Detect which cell encompasses the target text, then output its (X, Y) center coordinate. 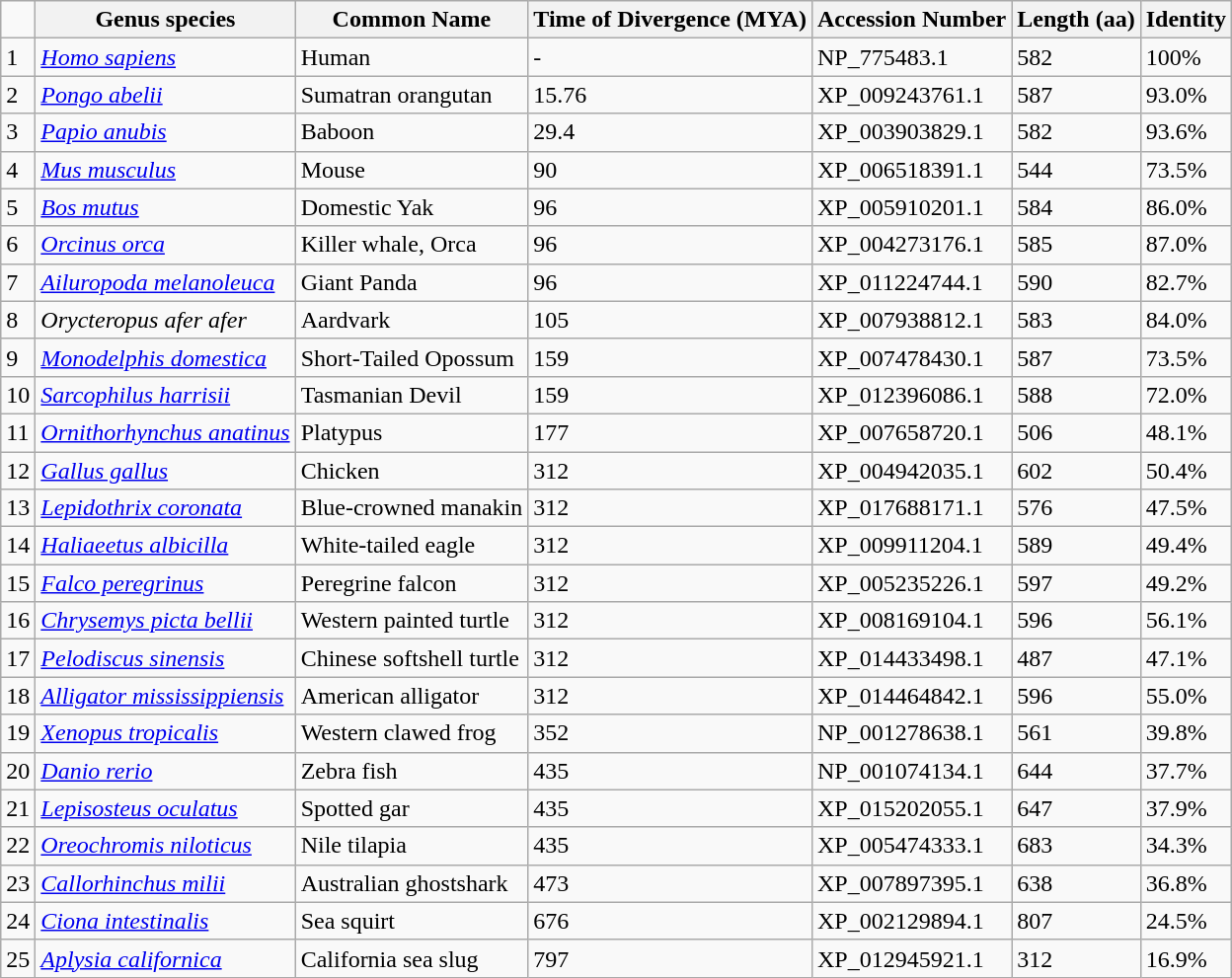
47.5% (1186, 508)
Identity (1186, 20)
4 (18, 170)
XP_015202055.1 (911, 808)
5 (18, 207)
Orycteropus afer afer (166, 320)
Callorhinchus milii (166, 883)
Human (412, 57)
11 (18, 432)
XP_002129894.1 (911, 921)
683 (1076, 846)
22 (18, 846)
XP_007938812.1 (911, 320)
Western painted turtle (412, 621)
7 (18, 282)
561 (1076, 733)
47.1% (1186, 658)
XP_007478430.1 (911, 357)
Nile tilapia (412, 846)
487 (1076, 658)
15 (18, 583)
Sea squirt (412, 921)
50.4% (1186, 471)
Gallus gallus (166, 471)
Alligator mississippiensis (166, 696)
XP_004273176.1 (911, 245)
473 (670, 883)
82.7% (1186, 282)
Blue-crowned manakin (412, 508)
California sea slug (412, 958)
55.0% (1186, 696)
XP_005474333.1 (911, 846)
37.9% (1186, 808)
Mus musculus (166, 170)
644 (1076, 771)
Spotted gar (412, 808)
Sarcophilus harrisii (166, 395)
Tasmanian Devil (412, 395)
17 (18, 658)
12 (18, 471)
Pelodiscus sinensis (166, 658)
Killer whale, Orca (412, 245)
Australian ghostshark (412, 883)
647 (1076, 808)
352 (670, 733)
14 (18, 546)
100% (1186, 57)
XP_009243761.1 (911, 95)
37.7% (1186, 771)
2 (18, 95)
506 (1076, 432)
XP_012945921.1 (911, 958)
XP_014433498.1 (911, 658)
Xenopus tropicalis (166, 733)
Chrysemys picta bellii (166, 621)
American alligator (412, 696)
583 (1076, 320)
XP_017688171.1 (911, 508)
49.2% (1186, 583)
8 (18, 320)
Haliaeetus albicilla (166, 546)
602 (1076, 471)
25 (18, 958)
Oreochromis niloticus (166, 846)
585 (1076, 245)
Common Name (412, 20)
XP_008169104.1 (911, 621)
XP_003903829.1 (911, 132)
16.9% (1186, 958)
Aardvark (412, 320)
36.8% (1186, 883)
584 (1076, 207)
Chicken (412, 471)
21 (18, 808)
Lepisosteus oculatus (166, 808)
177 (670, 432)
NP_775483.1 (911, 57)
XP_007658720.1 (911, 432)
Papio anubis (166, 132)
87.0% (1186, 245)
XP_009911204.1 (911, 546)
24 (18, 921)
Ailuropoda melanoleuca (166, 282)
Monodelphis domestica (166, 357)
Falco peregrinus (166, 583)
19 (18, 733)
15.76 (670, 95)
Sumatran orangutan (412, 95)
90 (670, 170)
Peregrine falcon (412, 583)
XP_005910201.1 (911, 207)
Western clawed frog (412, 733)
Domestic Yak (412, 207)
Zebra fish (412, 771)
XP_014464842.1 (911, 696)
Bos mutus (166, 207)
676 (670, 921)
Danio rerio (166, 771)
Ciona intestinalis (166, 921)
6 (18, 245)
29.4 (670, 132)
10 (18, 395)
84.0% (1186, 320)
Homo sapiens (166, 57)
576 (1076, 508)
NP_001278638.1 (911, 733)
Time of Divergence (MYA) (670, 20)
590 (1076, 282)
XP_012396086.1 (911, 395)
- (670, 57)
93.0% (1186, 95)
48.1% (1186, 432)
105 (670, 320)
Aplysia californica (166, 958)
20 (18, 771)
589 (1076, 546)
Length (aa) (1076, 20)
Orcinus orca (166, 245)
72.0% (1186, 395)
Lepidothrix coronata (166, 508)
1 (18, 57)
23 (18, 883)
White-tailed eagle (412, 546)
Platypus (412, 432)
NP_001074134.1 (911, 771)
Mouse (412, 170)
Genus species (166, 20)
Accession Number (911, 20)
797 (670, 958)
93.6% (1186, 132)
3 (18, 132)
Ornithorhynchus anatinus (166, 432)
9 (18, 357)
Short-Tailed Opossum (412, 357)
XP_004942035.1 (911, 471)
588 (1076, 395)
56.1% (1186, 621)
16 (18, 621)
Pongo abelii (166, 95)
Baboon (412, 132)
544 (1076, 170)
638 (1076, 883)
18 (18, 696)
807 (1076, 921)
XP_006518391.1 (911, 170)
39.8% (1186, 733)
597 (1076, 583)
Giant Panda (412, 282)
Chinese softshell turtle (412, 658)
34.3% (1186, 846)
49.4% (1186, 546)
86.0% (1186, 207)
13 (18, 508)
XP_011224744.1 (911, 282)
24.5% (1186, 921)
XP_005235226.1 (911, 583)
XP_007897395.1 (911, 883)
